Scan for the cell matching the given text and deliver its [x, y] coordinate at center. 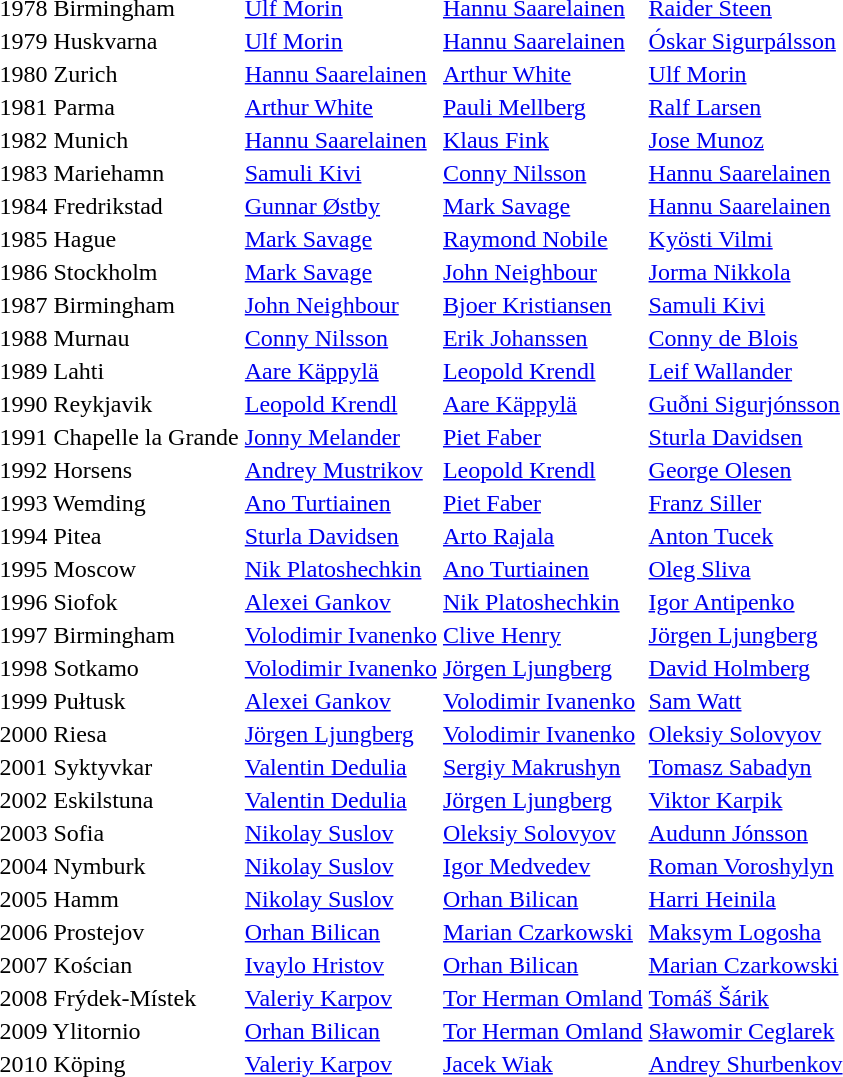
Clive Henry [542, 635]
Klaus Fink [542, 140]
Raymond Nobile [542, 239]
Ulf Morin [340, 41]
Pauli Mellberg [542, 107]
Andrey Mustrikov [340, 470]
Marian Czarkowski [542, 932]
Igor Medvedev [542, 866]
Ivaylo Hristov [340, 965]
Arto Rajala [542, 536]
Erik Johanssen [542, 338]
Oleksiy Solovyov [542, 833]
Valeriy Karpov [340, 998]
Jonny Melander [340, 437]
Sturla Davidsen [340, 536]
Samuli Kivi [340, 173]
Sergiy Makrushyn [542, 767]
Bjoer Kristiansen [542, 305]
Gunnar Østby [340, 206]
